Return [X, Y] of the center of cell containing provided text 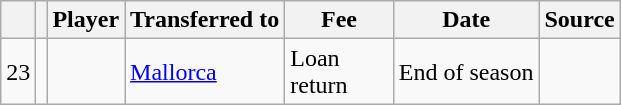
Fee [340, 20]
23 [18, 72]
Player [86, 20]
Source [580, 20]
Mallorca [205, 72]
End of season [466, 72]
Date [466, 20]
Loan return [340, 72]
Transferred to [205, 20]
